Output the (X, Y) coordinate of the center of the cell containing the given text.  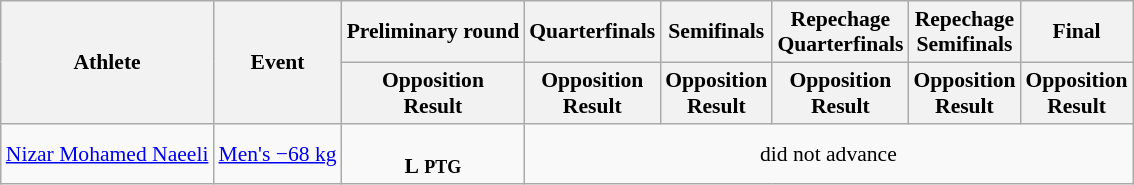
Event (277, 62)
Repechage Quarterfinals (840, 32)
did not advance (828, 154)
Athlete (108, 62)
Repechage Semifinals (964, 32)
Preliminary round (434, 32)
Semifinals (716, 32)
Men's −68 kg (277, 154)
Quarterfinals (592, 32)
Nizar Mohamed Naeeli (108, 154)
Final (1076, 32)
L PTG (434, 154)
